Output the [x, y] coordinate of the center of the cell containing the given text.  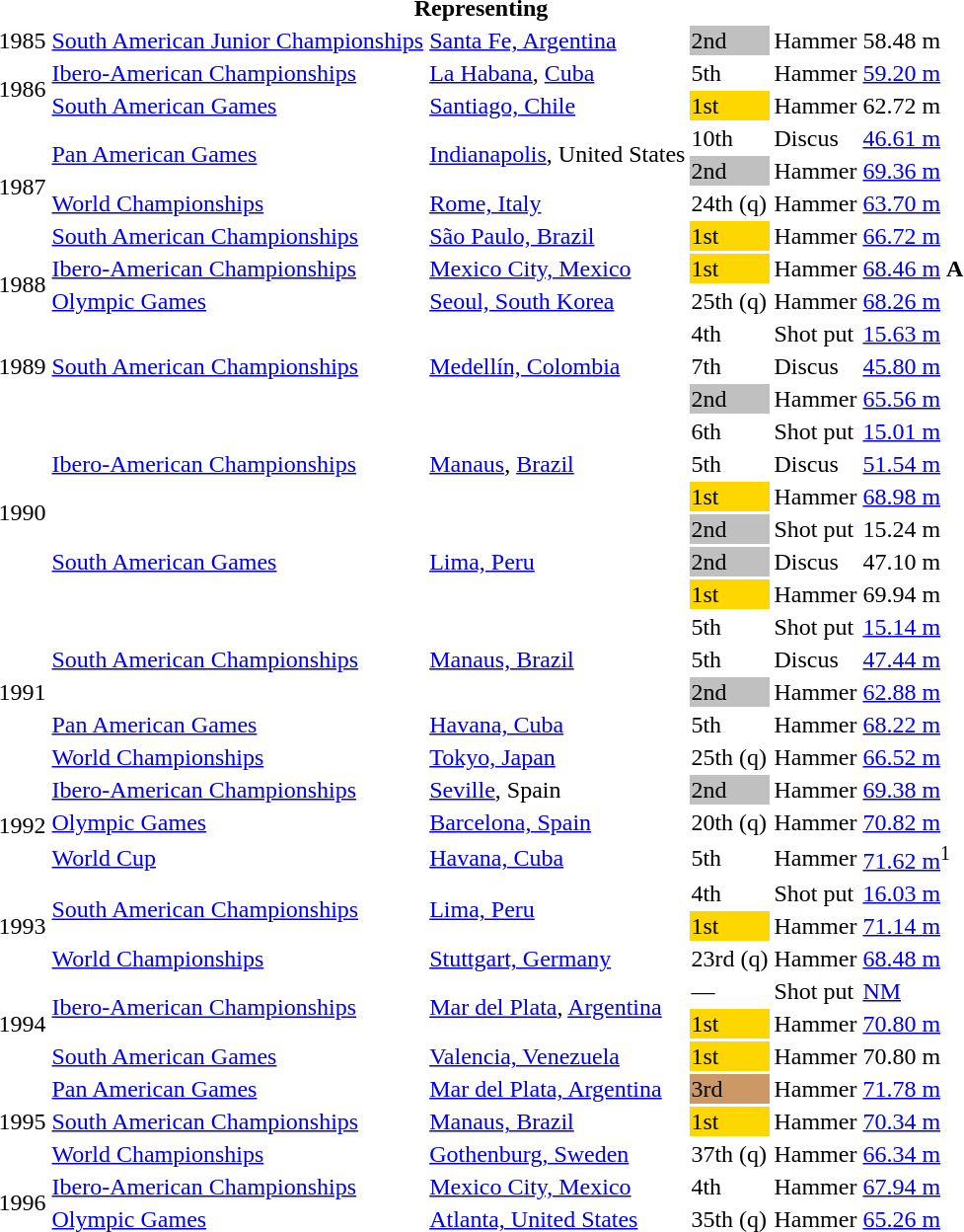
10th [730, 138]
São Paulo, Brazil [557, 236]
— [730, 991]
23rd (q) [730, 959]
24th (q) [730, 203]
3rd [730, 1089]
Gothenburg, Sweden [557, 1154]
Indianapolis, United States [557, 154]
La Habana, Cuba [557, 73]
Stuttgart, Germany [557, 959]
South American Junior Championships [238, 40]
Seville, Spain [557, 790]
Valencia, Venezuela [557, 1056]
6th [730, 431]
Santa Fe, Argentina [557, 40]
Tokyo, Japan [557, 757]
Rome, Italy [557, 203]
Seoul, South Korea [557, 301]
20th (q) [730, 822]
Barcelona, Spain [557, 822]
World Cup [238, 858]
7th [730, 366]
37th (q) [730, 1154]
Medellín, Colombia [557, 366]
Santiago, Chile [557, 106]
